Return [X, Y] of the center of cell containing provided text 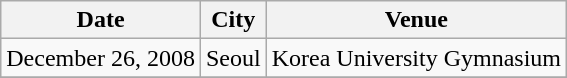
City [233, 20]
Korea University Gymnasium [416, 58]
Venue [416, 20]
Date [101, 20]
December 26, 2008 [101, 58]
Seoul [233, 58]
